Output the (X, Y) coordinate of the center of the cell containing the given text.  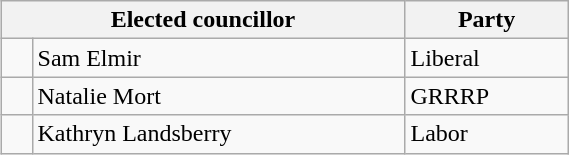
Elected councillor (203, 20)
Labor (486, 134)
Kathryn Landsberry (218, 134)
GRRRP (486, 96)
Natalie Mort (218, 96)
Party (486, 20)
Liberal (486, 58)
Sam Elmir (218, 58)
